Detect which cell encompasses the target text, then output its (x, y) center coordinate. 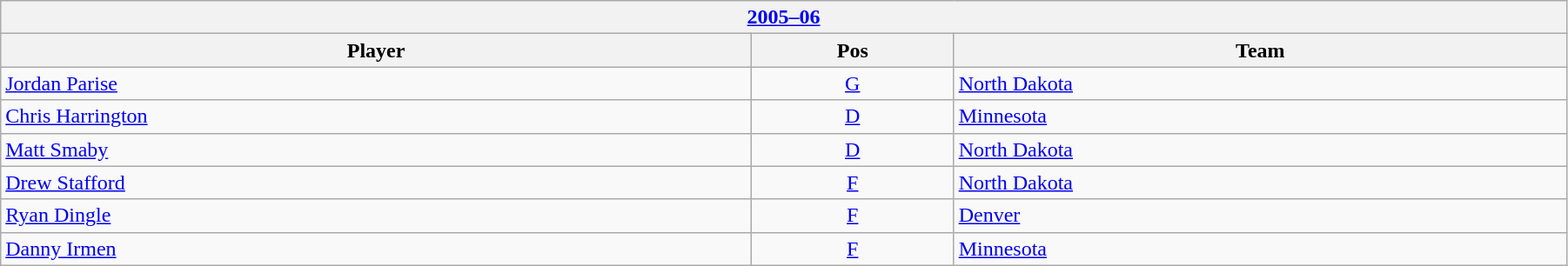
Denver (1260, 216)
Drew Stafford (376, 183)
Pos (853, 50)
2005–06 (784, 17)
Matt Smaby (376, 150)
Danny Irmen (376, 249)
Jordan Parise (376, 83)
Ryan Dingle (376, 216)
Chris Harrington (376, 116)
Player (376, 50)
G (853, 83)
Team (1260, 50)
